Provide the [X, Y] coordinate of the cell's center where the given text is located.  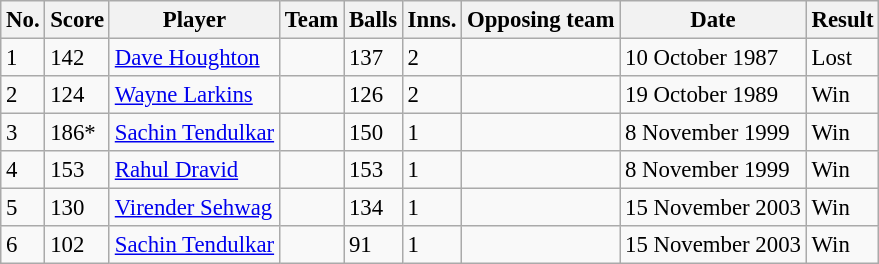
Rahul Dravid [194, 170]
Opposing team [541, 20]
124 [78, 95]
3 [23, 133]
134 [374, 208]
Player [194, 20]
6 [23, 245]
130 [78, 208]
Dave Houghton [194, 58]
10 October 1987 [713, 58]
No. [23, 20]
19 October 1989 [713, 95]
Virender Sehwag [194, 208]
142 [78, 58]
186* [78, 133]
Team [311, 20]
Wayne Larkins [194, 95]
91 [374, 245]
Score [78, 20]
Inns. [432, 20]
102 [78, 245]
Result [842, 20]
137 [374, 58]
Lost [842, 58]
Date [713, 20]
126 [374, 95]
5 [23, 208]
150 [374, 133]
Balls [374, 20]
4 [23, 170]
